From the cell containing the given text, extract its center point as (x, y) coordinate. 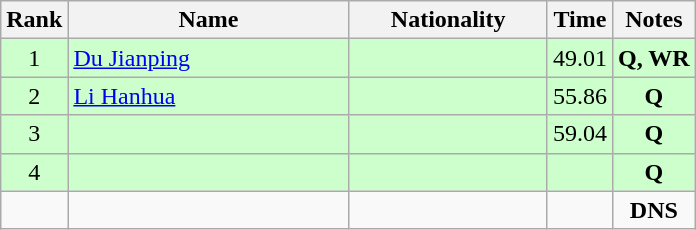
Nationality (448, 20)
2 (34, 96)
55.86 (580, 96)
DNS (654, 210)
Li Hanhua (208, 96)
59.04 (580, 134)
Rank (34, 20)
3 (34, 134)
Time (580, 20)
Du Jianping (208, 58)
Q, WR (654, 58)
Name (208, 20)
4 (34, 172)
49.01 (580, 58)
Notes (654, 20)
1 (34, 58)
